Extract the [X, Y] coordinate from the center of the cell holding the provided text.  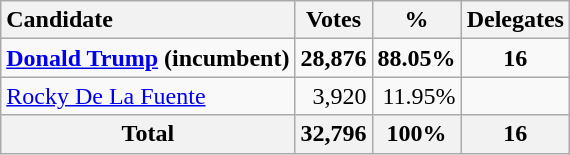
Donald Trump (incumbent) [148, 58]
32,796 [334, 134]
Rocky De La Fuente [148, 96]
Votes [334, 20]
Total [148, 134]
Candidate [148, 20]
Delegates [515, 20]
88.05% [416, 58]
100% [416, 134]
3,920 [334, 96]
11.95% [416, 96]
% [416, 20]
28,876 [334, 58]
